Search for the cell housing the specified text and yield its (x, y) center coordinate. 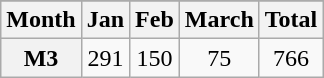
Total (291, 20)
766 (291, 58)
M3 (41, 58)
75 (219, 58)
Jan (105, 20)
150 (155, 58)
291 (105, 58)
Month (41, 20)
Feb (155, 20)
March (219, 20)
